Scan for the cell matching the given text and deliver its (X, Y) coordinate at center. 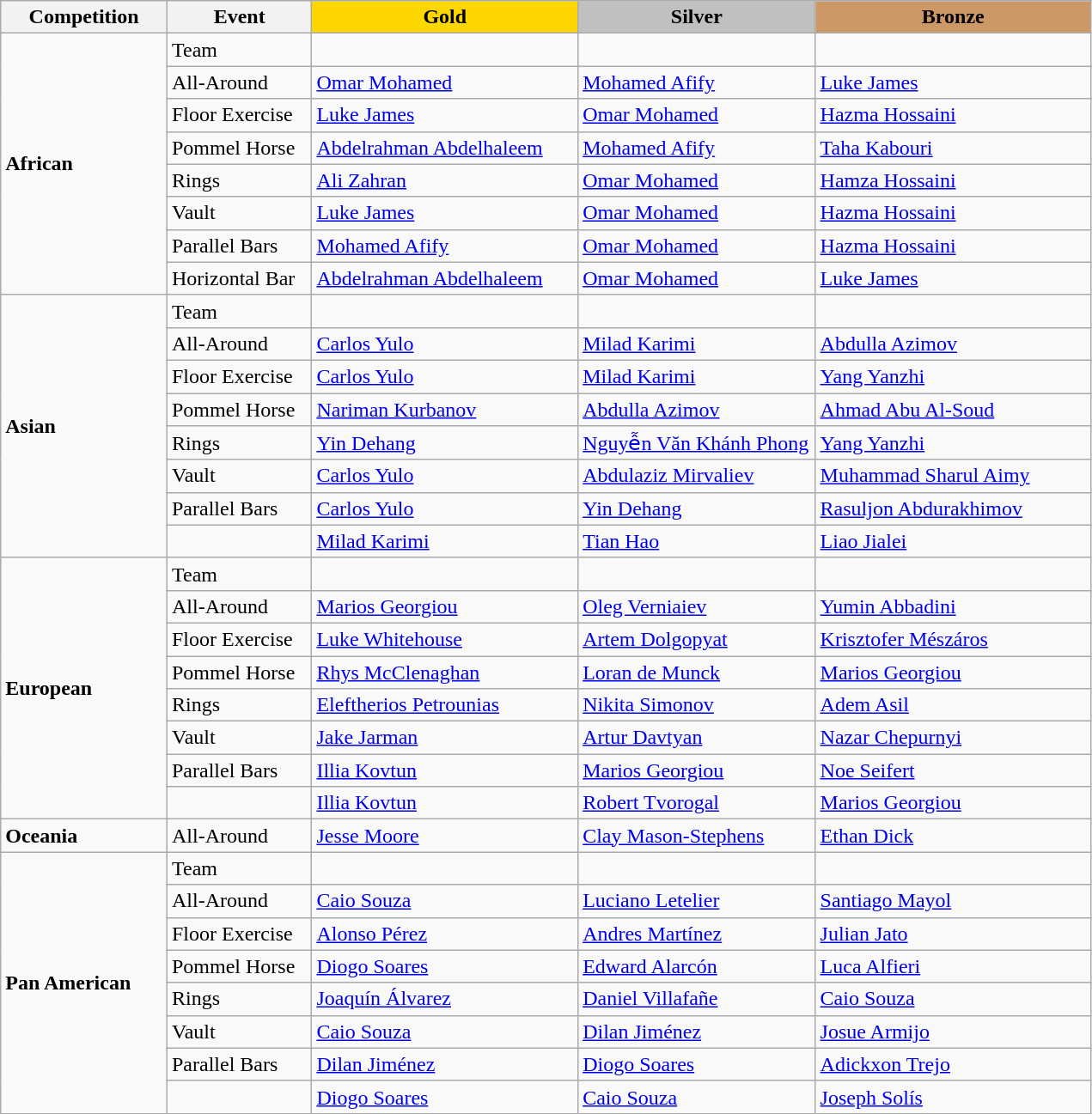
Josue Armijo (954, 1032)
Horizontal Bar (239, 278)
Bronze (954, 17)
Daniel Villafañe (697, 999)
African (84, 164)
Krisztofer Mészáros (954, 639)
Pan American (84, 983)
Eleftherios Petrounias (445, 705)
Luke Whitehouse (445, 639)
Alonso Pérez (445, 934)
Nazar Chepurnyi (954, 738)
Nguyễn Văn Khánh Phong (697, 443)
Silver (697, 17)
Oceania (84, 836)
Ahmad Abu Al-Soud (954, 410)
Asian (84, 426)
Competition (84, 17)
Noe Seifert (954, 770)
Ethan Dick (954, 836)
Liao Jialei (954, 541)
Santiago Mayol (954, 901)
Rhys McClenaghan (445, 673)
Tian Hao (697, 541)
Edward Alarcón (697, 966)
Abdulaziz Mirvaliev (697, 476)
Robert Tvorogal (697, 803)
Artur Davtyan (697, 738)
Jake Jarman (445, 738)
Julian Jato (954, 934)
Joaquín Álvarez (445, 999)
Jesse Moore (445, 836)
European (84, 688)
Muhammad Sharul Aimy (954, 476)
Oleg Verniaiev (697, 606)
Artem Dolgopyat (697, 639)
Ali Zahran (445, 180)
Event (239, 17)
Adem Asil (954, 705)
Gold (445, 17)
Luciano Letelier (697, 901)
Hamza Hossaini (954, 180)
Rasuljon Abdurakhimov (954, 508)
Taha Kabouri (954, 148)
Andres Martínez (697, 934)
Clay Mason-Stephens (697, 836)
Loran de Munck (697, 673)
Luca Alfieri (954, 966)
Adickxon Trejo (954, 1064)
Nikita Simonov (697, 705)
Joseph Solís (954, 1097)
Nariman Kurbanov (445, 410)
Yumin Abbadini (954, 606)
